Locate the cell with the specified text and output its (X, Y) center coordinate. 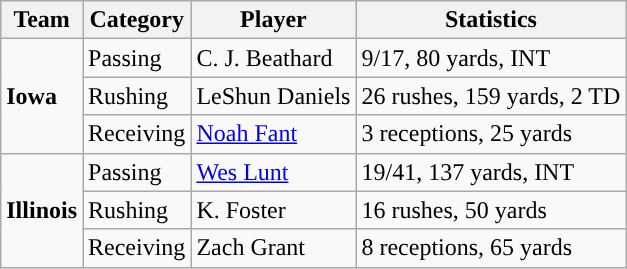
K. Foster (274, 210)
Noah Fant (274, 134)
LeShun Daniels (274, 96)
Zach Grant (274, 248)
Team (42, 20)
Category (137, 20)
3 receptions, 25 yards (491, 134)
Iowa (42, 96)
Player (274, 20)
26 rushes, 159 yards, 2 TD (491, 96)
16 rushes, 50 yards (491, 210)
Statistics (491, 20)
9/17, 80 yards, INT (491, 58)
C. J. Beathard (274, 58)
Illinois (42, 210)
19/41, 137 yards, INT (491, 172)
Wes Lunt (274, 172)
8 receptions, 65 yards (491, 248)
